Identify which cell holds the provided text, then report its [X, Y] central coordinate. 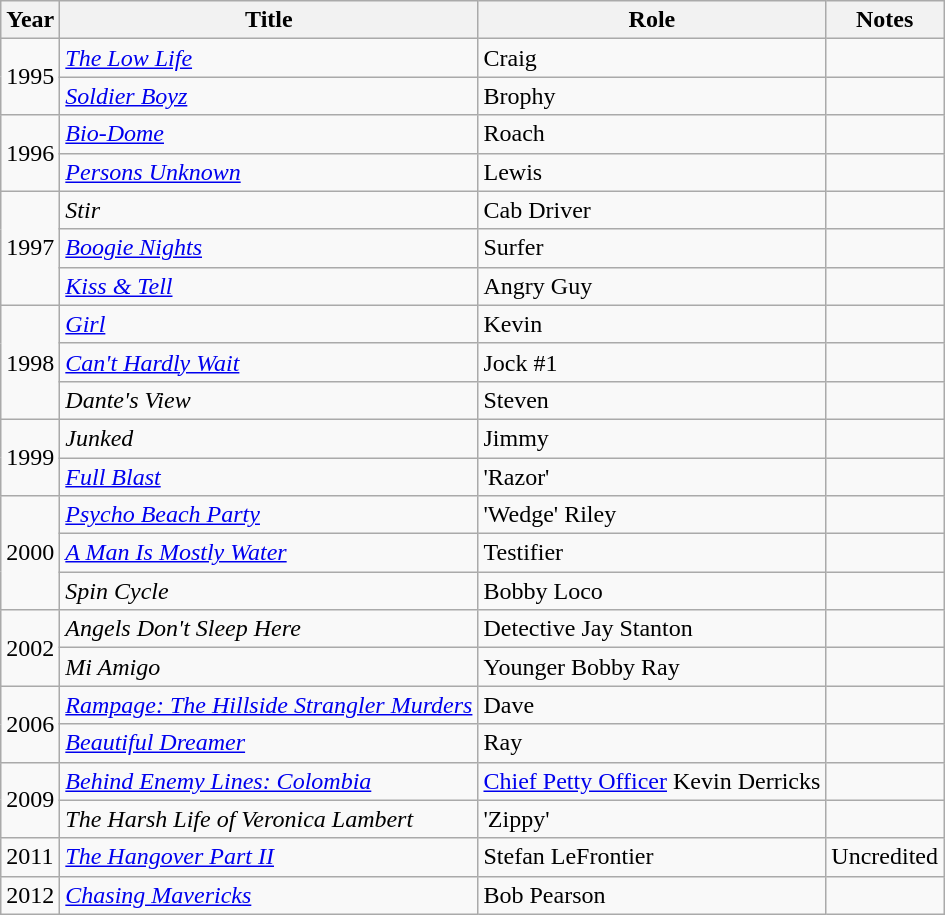
The Harsh Life of Veronica Lambert [269, 819]
Chief Petty Officer Kevin Derricks [652, 781]
1997 [30, 248]
Title [269, 20]
Jimmy [652, 438]
Cab Driver [652, 210]
Stir [269, 210]
Girl [269, 324]
Can't Hardly Wait [269, 362]
'Zippy' [652, 819]
Kevin [652, 324]
Mi Amigo [269, 667]
Year [30, 20]
Surfer [652, 248]
Persons Unknown [269, 172]
Junked [269, 438]
The Low Life [269, 58]
2012 [30, 895]
Dave [652, 705]
Angry Guy [652, 286]
1995 [30, 77]
Uncredited [885, 857]
Steven [652, 400]
Kiss & Tell [269, 286]
Angels Don't Sleep Here [269, 629]
The Hangover Part II [269, 857]
Bob Pearson [652, 895]
A Man Is Mostly Water [269, 553]
Rampage: The Hillside Strangler Murders [269, 705]
Boogie Nights [269, 248]
2006 [30, 724]
Testifier [652, 553]
Ray [652, 743]
Lewis [652, 172]
Younger Bobby Ray [652, 667]
Beautiful Dreamer [269, 743]
2002 [30, 648]
Spin Cycle [269, 591]
2011 [30, 857]
'Wedge' Riley [652, 515]
Notes [885, 20]
1998 [30, 362]
2009 [30, 800]
Psycho Beach Party [269, 515]
Roach [652, 134]
Bio-Dome [269, 134]
Soldier Boyz [269, 96]
Detective Jay Stanton [652, 629]
1999 [30, 457]
Craig [652, 58]
Dante's View [269, 400]
2000 [30, 553]
Stefan LeFrontier [652, 857]
Bobby Loco [652, 591]
'Razor' [652, 477]
Full Blast [269, 477]
1996 [30, 153]
Role [652, 20]
Behind Enemy Lines: Colombia [269, 781]
Brophy [652, 96]
Jock #1 [652, 362]
Chasing Mavericks [269, 895]
